Determine the (X, Y) coordinate at the center of the cell enclosing the given text.  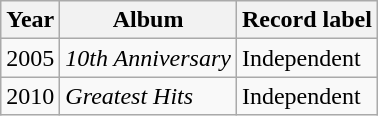
Greatest Hits (148, 96)
Album (148, 20)
2005 (30, 58)
Record label (306, 20)
2010 (30, 96)
Year (30, 20)
10th Anniversary (148, 58)
